For the text-containing cell, return its midpoint in (X, Y) coordinate format. 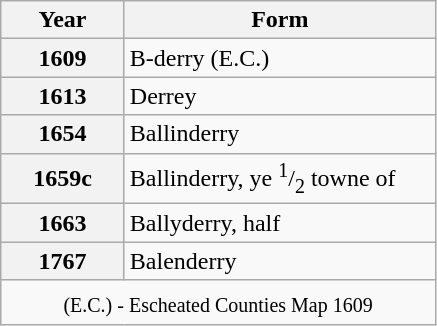
Derrey (280, 96)
1767 (63, 261)
B-derry (E.C.) (280, 58)
Form (280, 20)
1663 (63, 223)
Ballinderry, ye 1/2 towne of (280, 178)
Year (63, 20)
Balenderry (280, 261)
1613 (63, 96)
Ballyderry, half (280, 223)
Ballinderry (280, 134)
1654 (63, 134)
1659c (63, 178)
(E.C.) - Escheated Counties Map 1609 (218, 302)
1609 (63, 58)
